Return the (x, y) coordinate for the center point of the cell that contains the specified text.  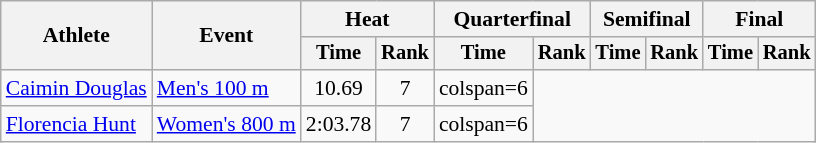
Florencia Hunt (76, 124)
Men's 100 m (226, 88)
Event (226, 36)
2:03.78 (338, 124)
Women's 800 m (226, 124)
Athlete (76, 36)
Final (759, 19)
Semifinal (646, 19)
Caimin Douglas (76, 88)
10.69 (338, 88)
Heat (368, 19)
Quarterfinal (512, 19)
